Determine the [x, y] coordinate at the center of the cell enclosing the given text.  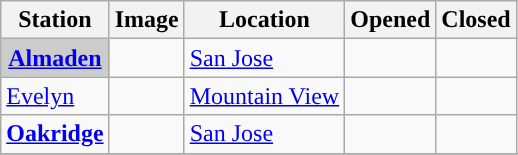
Station [55, 20]
Mountain View [264, 96]
Oakridge [55, 134]
Closed [476, 20]
Opened [390, 20]
Almaden [55, 58]
Location [264, 20]
Image [146, 20]
Evelyn [55, 96]
